For the text-containing cell, return its midpoint in (x, y) coordinate format. 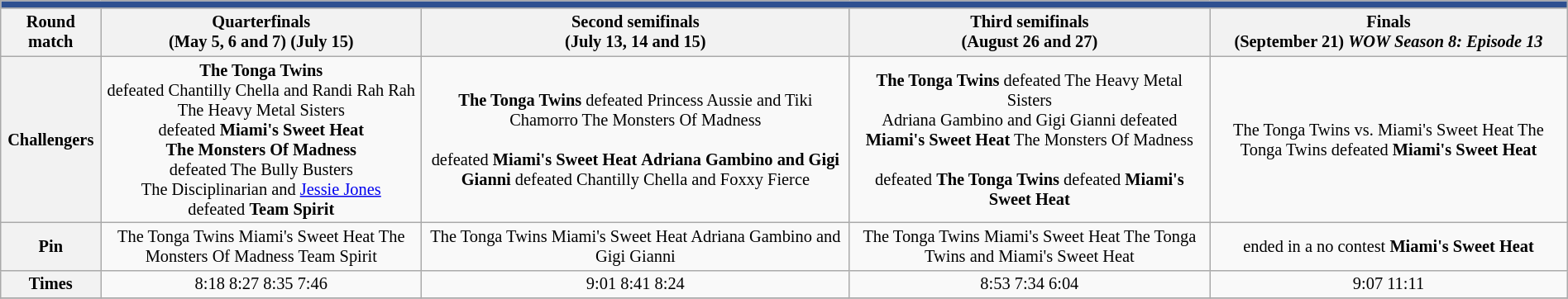
8:18 8:27 8:35 7:46 (261, 284)
9:07 11:11 (1389, 284)
Round match (51, 32)
Challengers (51, 140)
The Tonga Twins Miami's Sweet Heat The Tonga Twins and Miami's Sweet Heat (1030, 246)
Second semifinals(July 13, 14 and 15) (635, 32)
Times (51, 284)
Finals(September 21) WOW Season 8: Episode 13 (1389, 32)
Pin (51, 246)
9:01 8:41 8:24 (635, 284)
Third semifinals(August 26 and 27) (1030, 32)
ended in a no contest Miami's Sweet Heat (1389, 246)
Quarterfinals(May 5, 6 and 7) (July 15) (261, 32)
The Tonga Twins Miami's Sweet Heat The Monsters Of Madness Team Spirit (261, 246)
The Tonga Twins Miami's Sweet Heat Adriana Gambino and Gigi Gianni (635, 246)
8:53 7:34 6:04 (1030, 284)
The Tonga Twins vs. Miami's Sweet Heat The Tonga Twins defeated Miami's Sweet Heat (1389, 140)
